For the text-containing cell, return its midpoint in [X, Y] coordinate format. 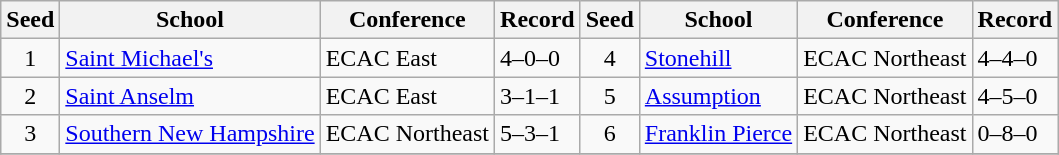
5–3–1 [538, 134]
Southern New Hampshire [190, 134]
4–5–0 [1015, 96]
4 [610, 58]
5 [610, 96]
3–1–1 [538, 96]
Assumption [718, 96]
Stonehill [718, 58]
0–8–0 [1015, 134]
2 [30, 96]
1 [30, 58]
Franklin Pierce [718, 134]
6 [610, 134]
4–0–0 [538, 58]
Saint Michael's [190, 58]
4–4–0 [1015, 58]
3 [30, 134]
Saint Anselm [190, 96]
